Provide the [x, y] coordinate of the cell's center where the given text is located.  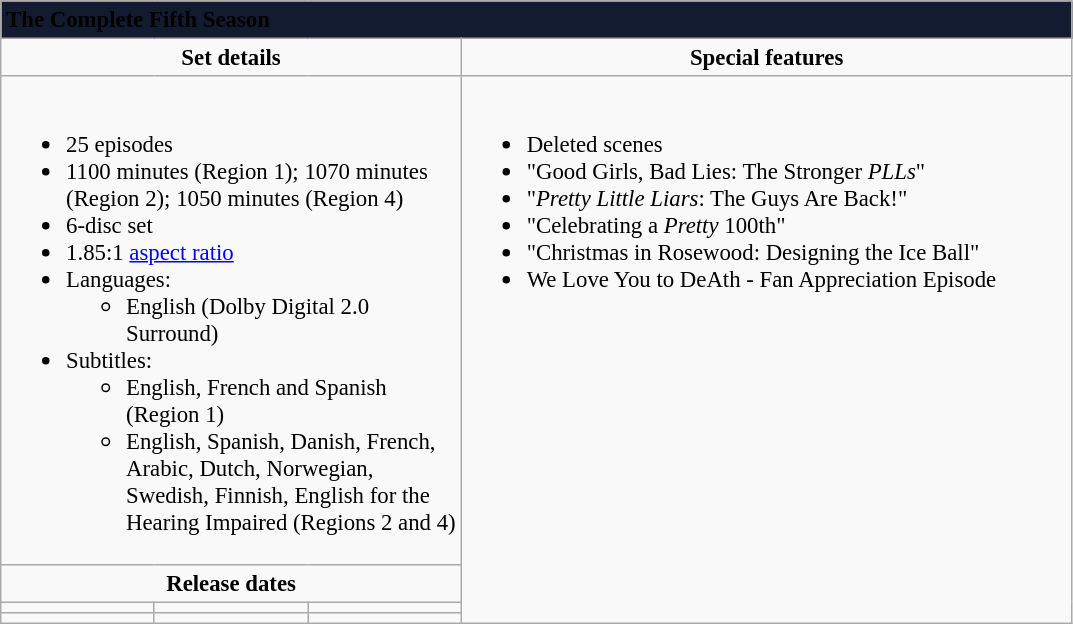
Special features [766, 58]
The Complete Fifth Season [536, 20]
Release dates [232, 583]
Set details [232, 58]
